For the text-containing cell, return its midpoint in [X, Y] coordinate format. 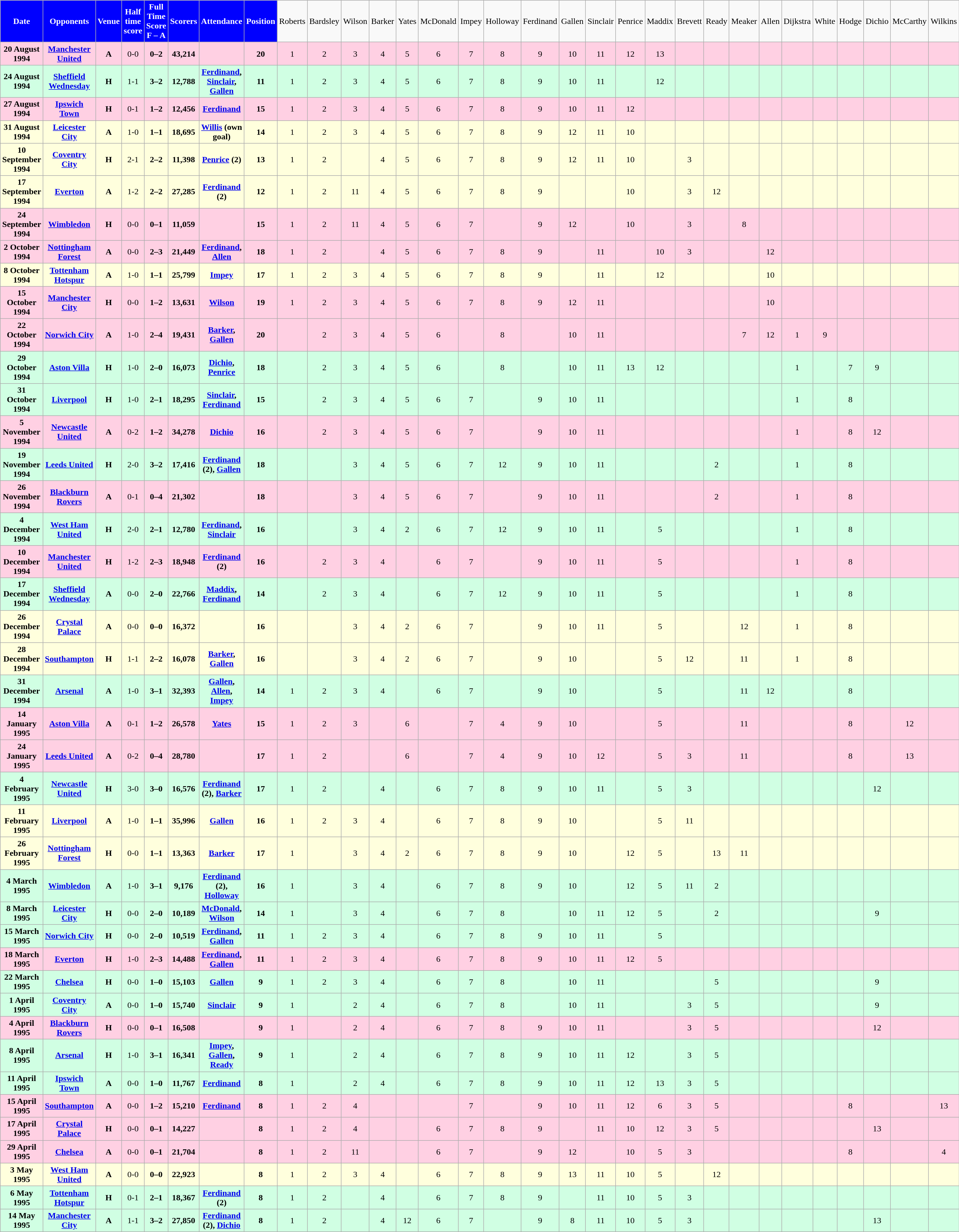
28 December 1994 [22, 659]
Maddix [660, 21]
12,456 [184, 109]
17 April 1995 [22, 1129]
Ferdinand (2), Barker [222, 788]
14 January 1995 [22, 724]
31 October 1994 [22, 400]
26,578 [184, 724]
22 October 1994 [22, 335]
Date [22, 21]
4 February 1995 [22, 788]
Bardsley [324, 21]
Hodge [851, 21]
22 March 1995 [22, 982]
6 May 1995 [22, 1197]
Impey, Gallen, Ready [222, 1055]
14 May 1995 [22, 1220]
Gallen, Allen, Impey [222, 691]
11,059 [184, 224]
0–2 [156, 53]
28,780 [184, 756]
26 February 1995 [22, 853]
15 October 1994 [22, 302]
Ferdinand (2), Gallen [222, 465]
31 August 1994 [22, 132]
Allen [770, 21]
2-1 [133, 159]
14,227 [184, 1129]
27,850 [184, 1220]
Venue [109, 21]
Penrice [630, 21]
11 April 1995 [22, 1083]
Penrice (2) [222, 159]
Scorers [184, 21]
10,189 [184, 914]
15 March 1995 [22, 936]
4 December 1994 [22, 529]
26 December 1994 [22, 626]
Sinclair, Ferdinand [222, 400]
Full Time ScoreF – A [156, 21]
27 August 1994 [22, 109]
Dichio, Penrice [222, 367]
13,631 [184, 302]
3–0 [156, 788]
Attendance [222, 21]
Ferdinand (2), Dichio [222, 1220]
2–4 [156, 335]
Roberts [292, 21]
29 April 1995 [22, 1151]
16,073 [184, 367]
Holloway [502, 21]
15 April 1995 [22, 1106]
Ferdinand (2), Holloway [222, 885]
Willis (own goal) [222, 132]
19 [261, 302]
25,799 [184, 274]
18 March 1995 [22, 959]
26 November 1994 [22, 497]
Wilkins [944, 21]
18,367 [184, 1197]
32,393 [184, 691]
8 April 1995 [22, 1055]
5 November 1994 [22, 432]
Ferdinand, Sinclair, Gallen [222, 81]
4 April 1995 [22, 1028]
16,576 [184, 788]
Half time score [133, 21]
27,285 [184, 192]
12,788 [184, 81]
18,695 [184, 132]
10 December 1994 [22, 562]
8 March 1995 [22, 914]
24 August 1994 [22, 81]
McDonald, Wilson [222, 914]
White [825, 21]
1 April 1995 [22, 1005]
11,767 [184, 1083]
McCarthy [909, 21]
35,996 [184, 821]
Meaker [744, 21]
Position [261, 21]
17,416 [184, 465]
17 December 1994 [22, 594]
3-0 [133, 788]
Ready [717, 21]
2 October 1994 [22, 252]
18,948 [184, 562]
McDonald [438, 21]
22,923 [184, 1175]
19,431 [184, 335]
Ferdinand, Sinclair [222, 529]
Ferdinand, Allen [222, 252]
20 August 1994 [22, 53]
10 September 1994 [22, 159]
21,302 [184, 497]
13,363 [184, 853]
16,078 [184, 659]
31 December 1994 [22, 691]
15,740 [184, 1005]
11 February 1995 [22, 821]
29 October 1994 [22, 367]
24 September 1994 [22, 224]
4 March 1995 [22, 885]
18,295 [184, 400]
Maddix, Ferdinand [222, 594]
17 September 1994 [22, 192]
21,704 [184, 1151]
11,398 [184, 159]
8 October 1994 [22, 274]
15,210 [184, 1106]
19 November 1994 [22, 465]
21,449 [184, 252]
43,214 [184, 53]
10,519 [184, 936]
15,103 [184, 982]
16,372 [184, 626]
Dijkstra [797, 21]
16,508 [184, 1028]
9,176 [184, 885]
22,766 [184, 594]
34,278 [184, 432]
12,780 [184, 529]
Brevett [690, 21]
16,341 [184, 1055]
Opponents [69, 21]
24 January 1995 [22, 756]
3 May 1995 [22, 1175]
14,488 [184, 959]
